Return the [X, Y] coordinate for the center point of the cell that contains the specified text.  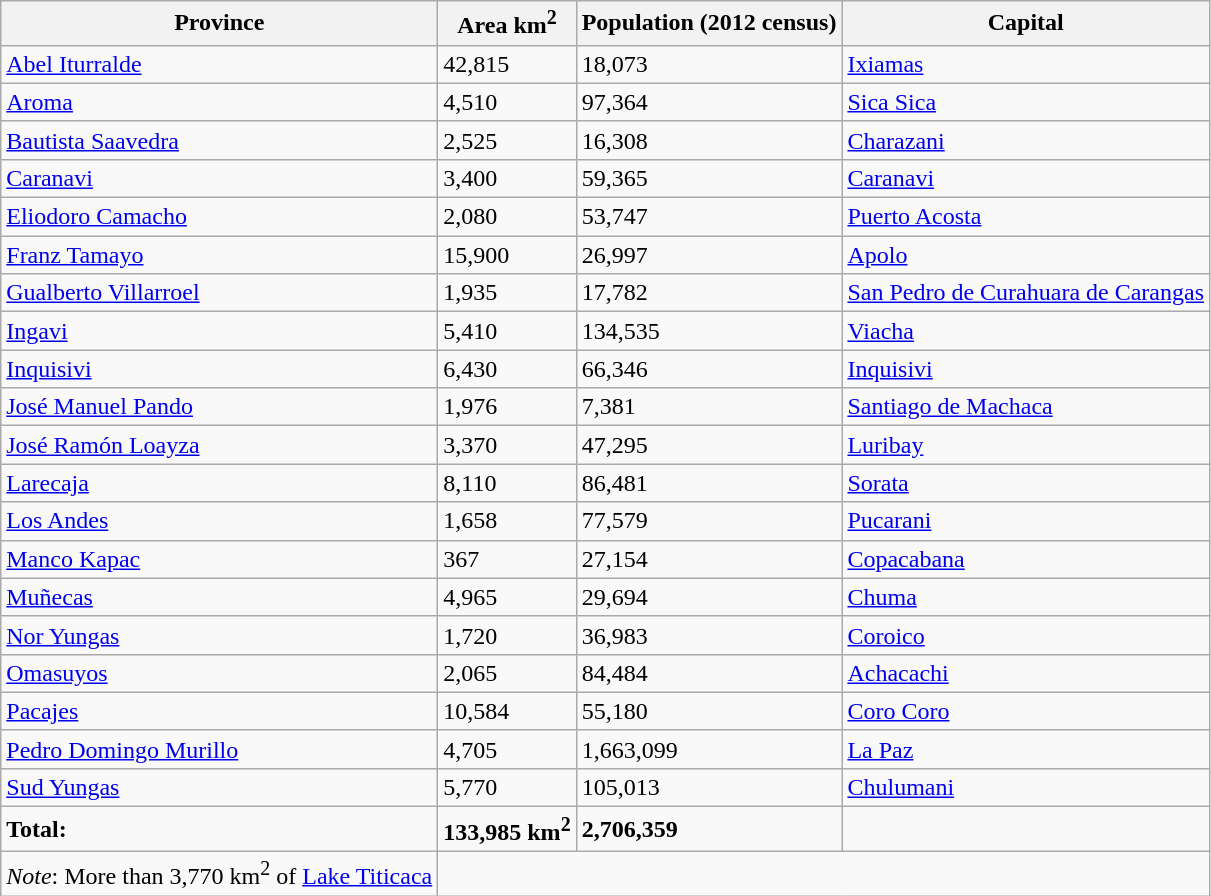
10,584 [507, 711]
84,484 [709, 673]
Ixiamas [1026, 64]
Aroma [220, 102]
86,481 [709, 483]
Bautista Saavedra [220, 140]
2,080 [507, 217]
Area km2 [507, 24]
Gualberto Villarroel [220, 293]
42,815 [507, 64]
18,073 [709, 64]
Ingavi [220, 331]
1,720 [507, 635]
Chuma [1026, 597]
Chulumani [1026, 787]
Nor Yungas [220, 635]
29,694 [709, 597]
Larecaja [220, 483]
4,510 [507, 102]
Sorata [1026, 483]
2,065 [507, 673]
Manco Kapac [220, 559]
Los Andes [220, 521]
66,346 [709, 369]
1,663,099 [709, 749]
Coroico [1026, 635]
Population (2012 census) [709, 24]
Pucarani [1026, 521]
Apolo [1026, 255]
105,013 [709, 787]
1,935 [507, 293]
8,110 [507, 483]
59,365 [709, 178]
55,180 [709, 711]
Copacabana [1026, 559]
Province [220, 24]
15,900 [507, 255]
16,308 [709, 140]
José Manuel Pando [220, 407]
26,997 [709, 255]
José Ramón Loayza [220, 445]
1,976 [507, 407]
5,770 [507, 787]
Total: [220, 830]
Luribay [1026, 445]
Pacajes [220, 711]
4,965 [507, 597]
Pedro Domingo Murillo [220, 749]
Muñecas [220, 597]
San Pedro de Curahuara de Carangas [1026, 293]
Omasuyos [220, 673]
134,535 [709, 331]
1,658 [507, 521]
La Paz [1026, 749]
Sica Sica [1026, 102]
3,400 [507, 178]
97,364 [709, 102]
Eliodoro Camacho [220, 217]
Abel Iturralde [220, 64]
Sud Yungas [220, 787]
Coro Coro [1026, 711]
Charazani [1026, 140]
36,983 [709, 635]
53,747 [709, 217]
47,295 [709, 445]
2,706,359 [709, 830]
Viacha [1026, 331]
Santiago de Machaca [1026, 407]
Franz Tamayo [220, 255]
133,985 km2 [507, 830]
27,154 [709, 559]
5,410 [507, 331]
Achacachi [1026, 673]
77,579 [709, 521]
Note: More than 3,770 km2 of Lake Titicaca [220, 874]
4,705 [507, 749]
17,782 [709, 293]
2,525 [507, 140]
Puerto Acosta [1026, 217]
367 [507, 559]
3,370 [507, 445]
Capital [1026, 24]
7,381 [709, 407]
6,430 [507, 369]
